Find where the given text appears and provide that cell's center as [x, y] coordinate. 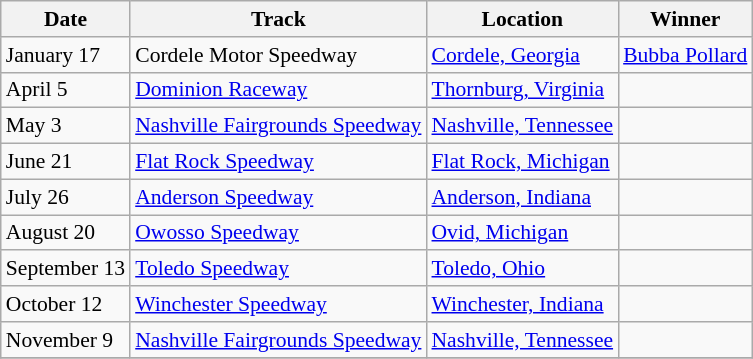
Thornburg, Virginia [522, 90]
Track [278, 19]
Date [66, 19]
August 20 [66, 233]
Flat Rock Speedway [278, 162]
Anderson Speedway [278, 197]
Bubba Pollard [685, 55]
Dominion Raceway [278, 90]
January 17 [66, 55]
November 9 [66, 340]
Winner [685, 19]
June 21 [66, 162]
Flat Rock, Michigan [522, 162]
Cordele Motor Speedway [278, 55]
Location [522, 19]
Toledo Speedway [278, 269]
October 12 [66, 304]
Owosso Speedway [278, 233]
May 3 [66, 126]
Winchester, Indiana [522, 304]
Toledo, Ohio [522, 269]
Ovid, Michigan [522, 233]
Cordele, Georgia [522, 55]
Winchester Speedway [278, 304]
Anderson, Indiana [522, 197]
July 26 [66, 197]
September 13 [66, 269]
April 5 [66, 90]
